Find where the given text appears and provide that cell's center as [X, Y] coordinate. 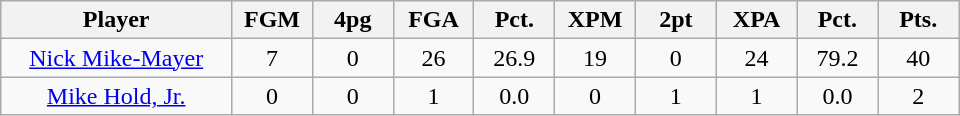
2 [918, 96]
40 [918, 58]
XPA [756, 20]
79.2 [838, 58]
Pts. [918, 20]
26 [434, 58]
Player [116, 20]
2pt [676, 20]
4pg [352, 20]
26.9 [514, 58]
Mike Hold, Jr. [116, 96]
19 [596, 58]
FGM [272, 20]
FGA [434, 20]
7 [272, 58]
XPM [596, 20]
Nick Mike-Mayer [116, 58]
24 [756, 58]
